Determine the (x, y) coordinate at the center of the cell enclosing the given text.  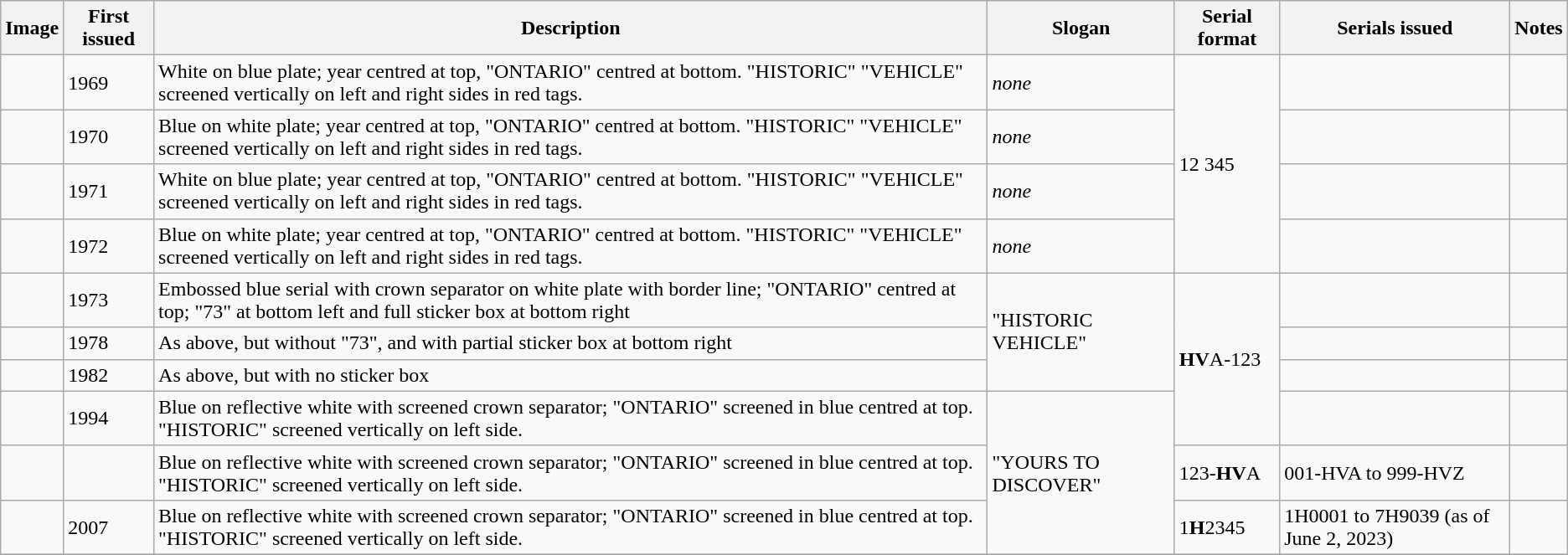
"YOURS TO DISCOVER" (1081, 472)
Image (32, 28)
1969 (109, 82)
1970 (109, 137)
1978 (109, 343)
Description (571, 28)
1973 (109, 300)
HVA-123 (1226, 359)
Serials issued (1395, 28)
Slogan (1081, 28)
1982 (109, 375)
123-HVA (1226, 472)
As above, but without "73", and with partial sticker box at bottom right (571, 343)
1994 (109, 419)
Notes (1539, 28)
001-HVA to 999-HVZ (1395, 472)
Serial format (1226, 28)
12 345 (1226, 164)
First issued (109, 28)
1972 (109, 246)
1971 (109, 191)
2007 (109, 527)
As above, but with no sticker box (571, 375)
1H2345 (1226, 527)
"HISTORIC VEHICLE" (1081, 331)
1H0001 to 7H9039 (as of June 2, 2023) (1395, 527)
